Scan for the cell matching the given text and deliver its [x, y] coordinate at center. 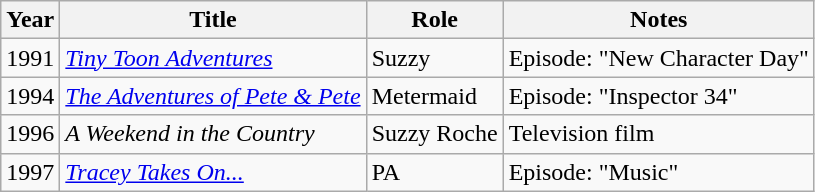
Year [30, 20]
Television film [658, 134]
1994 [30, 96]
Tiny Toon Adventures [213, 58]
PA [434, 172]
1997 [30, 172]
A Weekend in the Country [213, 134]
Episode: "Inspector 34" [658, 96]
Notes [658, 20]
Suzzy [434, 58]
Suzzy Roche [434, 134]
Title [213, 20]
1996 [30, 134]
Episode: "Music" [658, 172]
Episode: "New Character Day" [658, 58]
Role [434, 20]
Tracey Takes On... [213, 172]
Metermaid [434, 96]
The Adventures of Pete & Pete [213, 96]
1991 [30, 58]
